Scan for the cell matching the given text and deliver its [X, Y] coordinate at center. 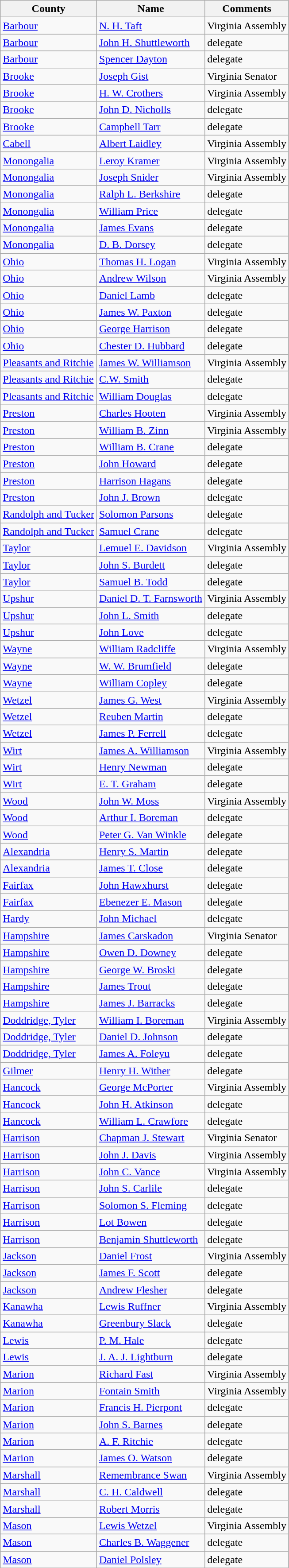
Cabell [49, 143]
James G. West [150, 700]
Daniel Frost [150, 1256]
Lot Bowen [150, 1222]
William B. Zinn [150, 430]
Daniel Polsley [150, 1559]
Henry S. Martin [150, 852]
Joseph Gist [150, 76]
George Harrison [150, 329]
J. A. J. Lightburn [150, 1357]
John J. Davis [150, 1155]
John Michael [150, 919]
Chester D. Hubbard [150, 346]
Ralph L. Berkshire [150, 194]
Daniel Lamb [150, 295]
Fontain Smith [150, 1391]
James F. Scott [150, 1273]
John J. Brown [150, 498]
Richard Fast [150, 1374]
Solomon S. Fleming [150, 1205]
Lemuel E. Davidson [150, 548]
John Love [150, 632]
John D. Nicholls [150, 110]
E. T. Graham [150, 784]
James Trout [150, 986]
Andrew Wilson [150, 279]
C.W. Smith [150, 379]
Daniel D. Johnson [150, 1037]
Francis H. Pierpont [150, 1408]
Charles B. Waggener [150, 1542]
John W. Moss [150, 801]
Thomas H. Logan [150, 262]
James P. Ferrell [150, 733]
N. H. Taft [150, 26]
Solomon Parsons [150, 515]
John S. Barnes [150, 1425]
Albert Laidley [150, 143]
James J. Barracks [150, 1003]
William Copley [150, 683]
A. F. Ritchie [150, 1441]
John H. Atkinson [150, 1104]
Campbell Tarr [150, 127]
Name [150, 9]
Samuel Crane [150, 531]
Chapman J. Stewart [150, 1138]
D. B. Dorsey [150, 245]
James O. Watson [150, 1458]
Henry H. Wither [150, 1071]
Remembrance Swan [150, 1475]
Lewis Ruffner [150, 1307]
James Carskadon [150, 936]
Gilmer [49, 1071]
James A. Foleyu [150, 1054]
William Price [150, 211]
James W. Williamson [150, 363]
James W. Paxton [150, 312]
James A. Williamson [150, 751]
John Howard [150, 464]
P. M. Hale [150, 1340]
George McPorter [150, 1088]
William Douglas [150, 396]
C. H. Caldwell [150, 1492]
Greenbury Slack [150, 1324]
Ebenezer E. Mason [150, 902]
Henry Newman [150, 767]
John Hawxhurst [150, 885]
Reuben Martin [150, 716]
Owen D. Downey [150, 952]
William B. Crane [150, 447]
Arthur I. Boreman [150, 818]
Harrison Hagans [150, 480]
Peter G. Van Winkle [150, 835]
James T. Close [150, 868]
Andrew Flesher [150, 1290]
W. W. Brumfield [150, 666]
John L. Smith [150, 616]
Robert Morris [150, 1509]
Samuel B. Todd [150, 582]
James Evans [150, 228]
William Radcliffe [150, 649]
John C. Vance [150, 1172]
George W. Broski [150, 969]
H. W. Crothers [150, 93]
Daniel D. T. Farnsworth [150, 599]
John S. Carlile [150, 1189]
Spencer Dayton [150, 59]
Joseph Snider [150, 177]
John S. Burdett [150, 565]
Comments [247, 9]
Hardy [49, 919]
John H. Shuttleworth [150, 43]
Charles Hooten [150, 413]
County [49, 9]
William I. Boreman [150, 1020]
Benjamin Shuttleworth [150, 1239]
Leroy Kramer [150, 160]
William L. Crawfore [150, 1121]
Lewis Wetzel [150, 1525]
